Output the (X, Y) coordinate of the center of the cell containing the given text.  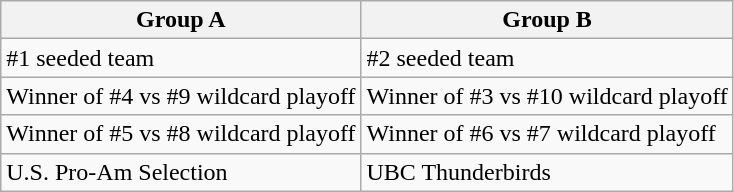
Group A (181, 20)
Group B (547, 20)
#2 seeded team (547, 58)
Winner of #3 vs #10 wildcard playoff (547, 96)
Winner of #6 vs #7 wildcard playoff (547, 134)
Winner of #4 vs #9 wildcard playoff (181, 96)
Winner of #5 vs #8 wildcard playoff (181, 134)
U.S. Pro-Am Selection (181, 172)
UBC Thunderbirds (547, 172)
#1 seeded team (181, 58)
